Find where the given text appears and provide that cell's center as (x, y) coordinate. 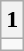
1 (12, 20)
